Locate the cell with the specified text and output its [x, y] center coordinate. 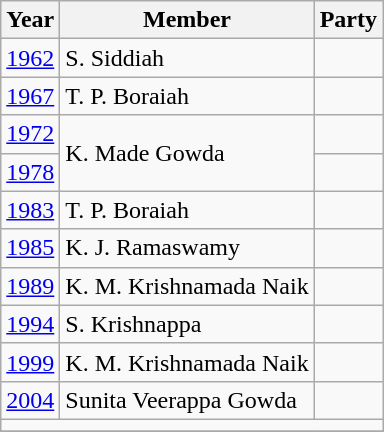
K. Made Gowda [187, 153]
1983 [30, 210]
1989 [30, 286]
1962 [30, 58]
S. Krishnappa [187, 324]
1994 [30, 324]
2004 [30, 400]
Sunita Veerappa Gowda [187, 400]
1972 [30, 134]
Member [187, 20]
S. Siddiah [187, 58]
1985 [30, 248]
1978 [30, 172]
1967 [30, 96]
Year [30, 20]
K. J. Ramaswamy [187, 248]
1999 [30, 362]
Party [348, 20]
